From the cell containing the given text, extract its center point as [X, Y] coordinate. 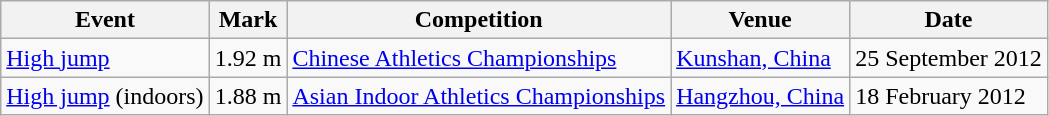
1.88 m [248, 96]
Venue [760, 20]
Chinese Athletics Championships [479, 58]
Asian Indoor Athletics Championships [479, 96]
Hangzhou, China [760, 96]
Event [105, 20]
1.92 m [248, 58]
High jump [105, 58]
Mark [248, 20]
Date [949, 20]
Competition [479, 20]
Kunshan, China [760, 58]
18 February 2012 [949, 96]
High jump (indoors) [105, 96]
25 September 2012 [949, 58]
